Pinpoint the cell where the given text exists, returning its [X, Y] midpoint coordinate. 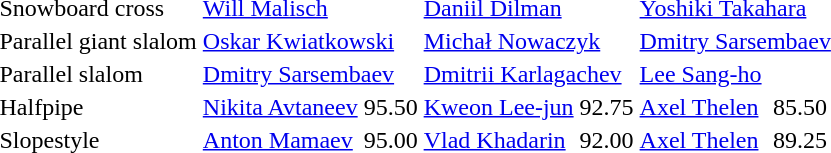
Axel Thelen [703, 107]
Dmitrii Karlagachev [528, 74]
92.75 [606, 107]
Nikita Avtaneev [280, 107]
Dmitry Sarsembaev [310, 74]
Oskar Kwiatkowski [310, 41]
Kweon Lee-jun [498, 107]
Michał Nowaczyk [528, 41]
95.50 [390, 107]
